Detect which cell encompasses the target text, then output its (X, Y) center coordinate. 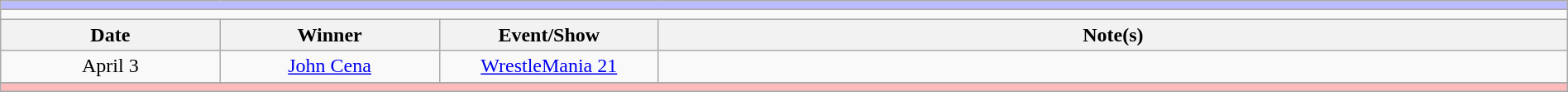
John Cena (329, 66)
Event/Show (549, 35)
WrestleMania 21 (549, 66)
April 3 (111, 66)
Date (111, 35)
Winner (329, 35)
Note(s) (1113, 35)
